Return the [X, Y] coordinate for the center point of the cell that contains the specified text.  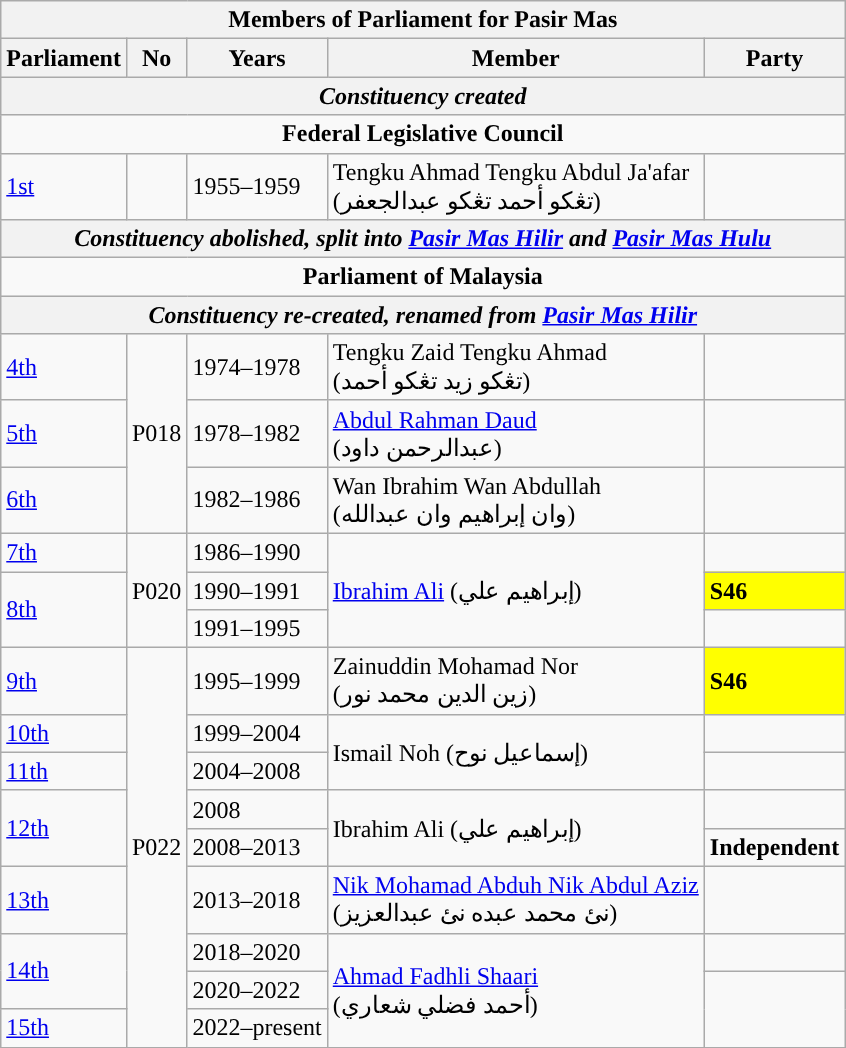
1st [64, 186]
10th [64, 733]
1995–1999 [257, 682]
2004–2008 [257, 771]
Members of Parliament for Pasir Mas [423, 20]
Nik Mohamad Abduh Nik Abdul Aziz (نئ محمد عبده نئ عبدالعزيز) [516, 900]
11th [64, 771]
1990–1991 [257, 591]
Member [516, 58]
Tengku Zaid Tengku Ahmad (تڠكو زيد تڠكو أحمد) [516, 368]
Years [257, 58]
Constituency created [423, 96]
Ahmad Fadhli Shaari (أحمد فضلي شعاري) [516, 990]
2008 [257, 809]
4th [64, 368]
1955–1959 [257, 186]
Federal Legislative Council [423, 134]
Independent [774, 847]
Party [774, 58]
P022 [156, 848]
Wan Ibrahim Wan Abdullah (وان إبراهيم وان عبدالله) [516, 500]
2022–present [257, 1028]
2013–2018 [257, 900]
2008–2013 [257, 847]
Tengku Ahmad Tengku Abdul Ja'afar (تڠكو أحمد تڠكو عبدالجعفر) [516, 186]
12th [64, 828]
No [156, 58]
1991–1995 [257, 629]
1974–1978 [257, 368]
15th [64, 1028]
13th [64, 900]
8th [64, 610]
P018 [156, 434]
6th [64, 500]
1978–1982 [257, 434]
Zainuddin Mohamad Nor (زين الدين محمد نور) [516, 682]
Abdul Rahman Daud (عبدالرحمن داود) [516, 434]
1982–1986 [257, 500]
7th [64, 552]
1986–1990 [257, 552]
Constituency re-created, renamed from Pasir Mas Hilir [423, 315]
1999–2004 [257, 733]
Parliament of Malaysia [423, 277]
Constituency abolished, split into Pasir Mas Hilir and Pasir Mas Hulu [423, 239]
5th [64, 434]
P020 [156, 590]
2018–2020 [257, 952]
14th [64, 971]
9th [64, 682]
Ismail Noh (إسماعيل نوح) [516, 752]
2020–2022 [257, 990]
Parliament [64, 58]
